Find where the given text appears and provide that cell's center as [x, y] coordinate. 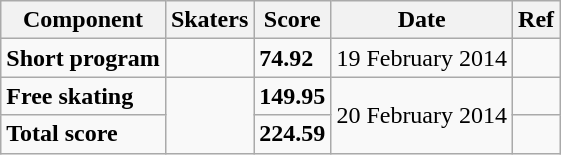
Ref [536, 20]
20 February 2014 [422, 115]
74.92 [292, 58]
Short program [84, 58]
Score [292, 20]
Free skating [84, 96]
224.59 [292, 134]
19 February 2014 [422, 58]
Component [84, 20]
149.95 [292, 96]
Total score [84, 134]
Skaters [209, 20]
Date [422, 20]
